Extract the [x, y] coordinate from the center of the cell holding the provided text.  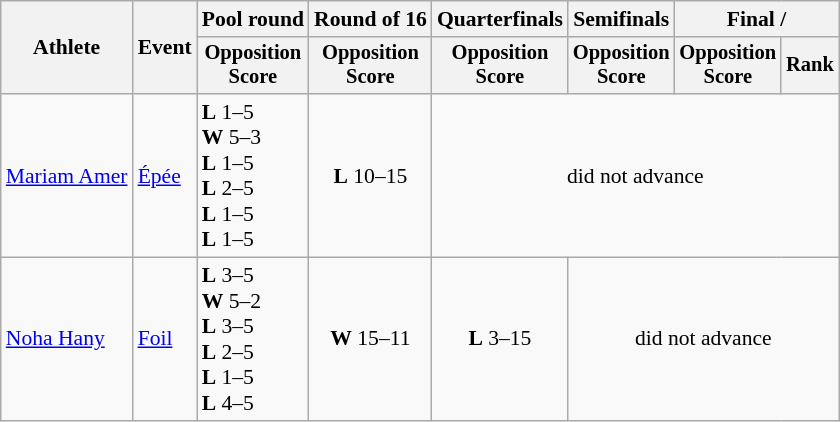
Rank [810, 66]
W 15–11 [370, 340]
L 10–15 [370, 176]
Épée [165, 176]
L 1–5 W 5–3 L 1–5 L 2–5 L 1–5 L 1–5 [253, 176]
Noha Hany [67, 340]
Athlete [67, 48]
Event [165, 48]
Foil [165, 340]
Final / [756, 19]
Pool round [253, 19]
Semifinals [622, 19]
Round of 16 [370, 19]
L 3–5 W 5–2 L 3–5 L 2–5 L 1–5 L 4–5 [253, 340]
Mariam Amer [67, 176]
L 3–15 [500, 340]
Quarterfinals [500, 19]
